Provide the (x, y) coordinate of the cell's center where the given text is located.  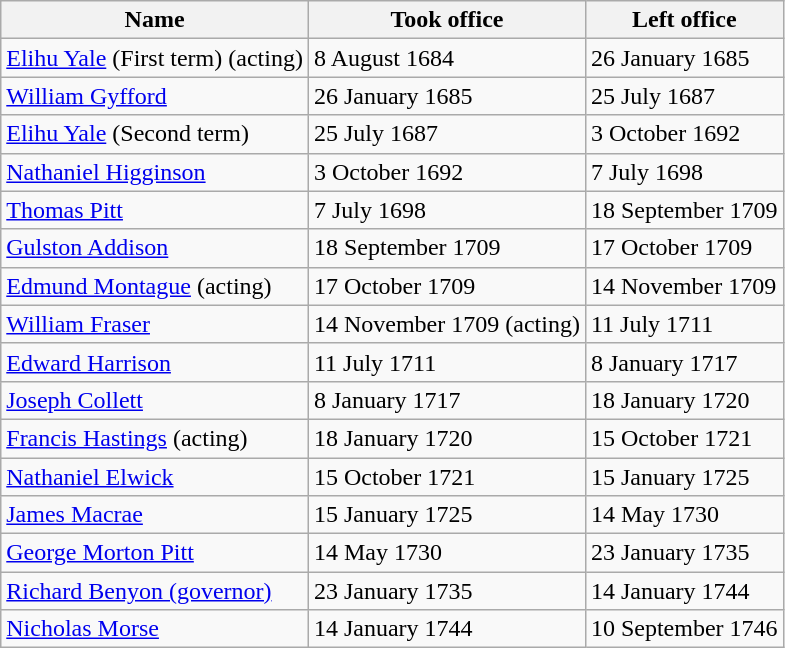
Nicholas Morse (155, 629)
Left office (684, 20)
Took office (446, 20)
Nathaniel Higginson (155, 172)
Name (155, 20)
Gulston Addison (155, 248)
14 November 1709 (684, 286)
Joseph Collett (155, 400)
Elihu Yale (Second term) (155, 134)
Elihu Yale (First term) (acting) (155, 58)
George Morton Pitt (155, 553)
Edmund Montague (acting) (155, 286)
Francis Hastings (acting) (155, 438)
14 November 1709 (acting) (446, 324)
James Macrae (155, 515)
Richard Benyon (governor) (155, 591)
10 September 1746 (684, 629)
8 August 1684 (446, 58)
William Fraser (155, 324)
Nathaniel Elwick (155, 477)
Edward Harrison (155, 362)
William Gyfford (155, 96)
Thomas Pitt (155, 210)
